Capture the cell that displays the provided text and extract its (x, y) central coordinate. 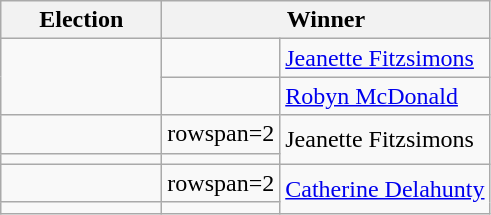
Election (82, 20)
Winner (326, 20)
Catherine Delahunty (385, 188)
Robyn McDonald (385, 96)
